Determine the [x, y] coordinate at the center of the cell enclosing the given text.  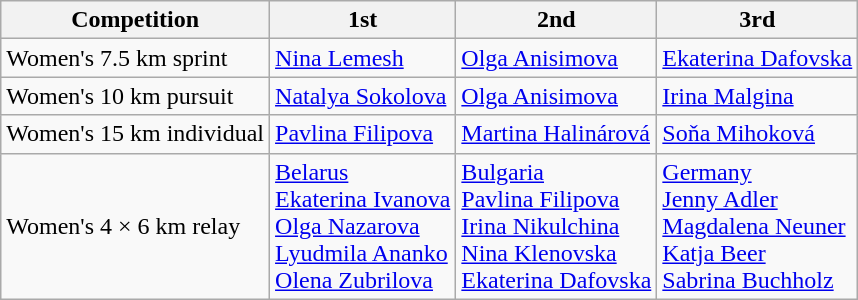
Women's 7.5 km sprint [136, 58]
2nd [556, 20]
BelarusEkaterina IvanovaOlga NazarovaLyudmila AnankoOlena Zubrilova [363, 226]
Women's 10 km pursuit [136, 96]
1st [363, 20]
Soňa Mihoková [758, 134]
Nina Lemesh [363, 58]
BulgariaPavlina FilipovaIrina NikulchinaNina KlenovskaEkaterina Dafovska [556, 226]
Competition [136, 20]
Martina Halinárová [556, 134]
Women's 15 km individual [136, 134]
Irina Malgina [758, 96]
Ekaterina Dafovska [758, 58]
GermanyJenny AdlerMagdalena NeunerKatja BeerSabrina Buchholz [758, 226]
Women's 4 × 6 km relay [136, 226]
Pavlina Filipova [363, 134]
3rd [758, 20]
Natalya Sokolova [363, 96]
